Provide the [x, y] coordinate of the cell's center where the given text is located.  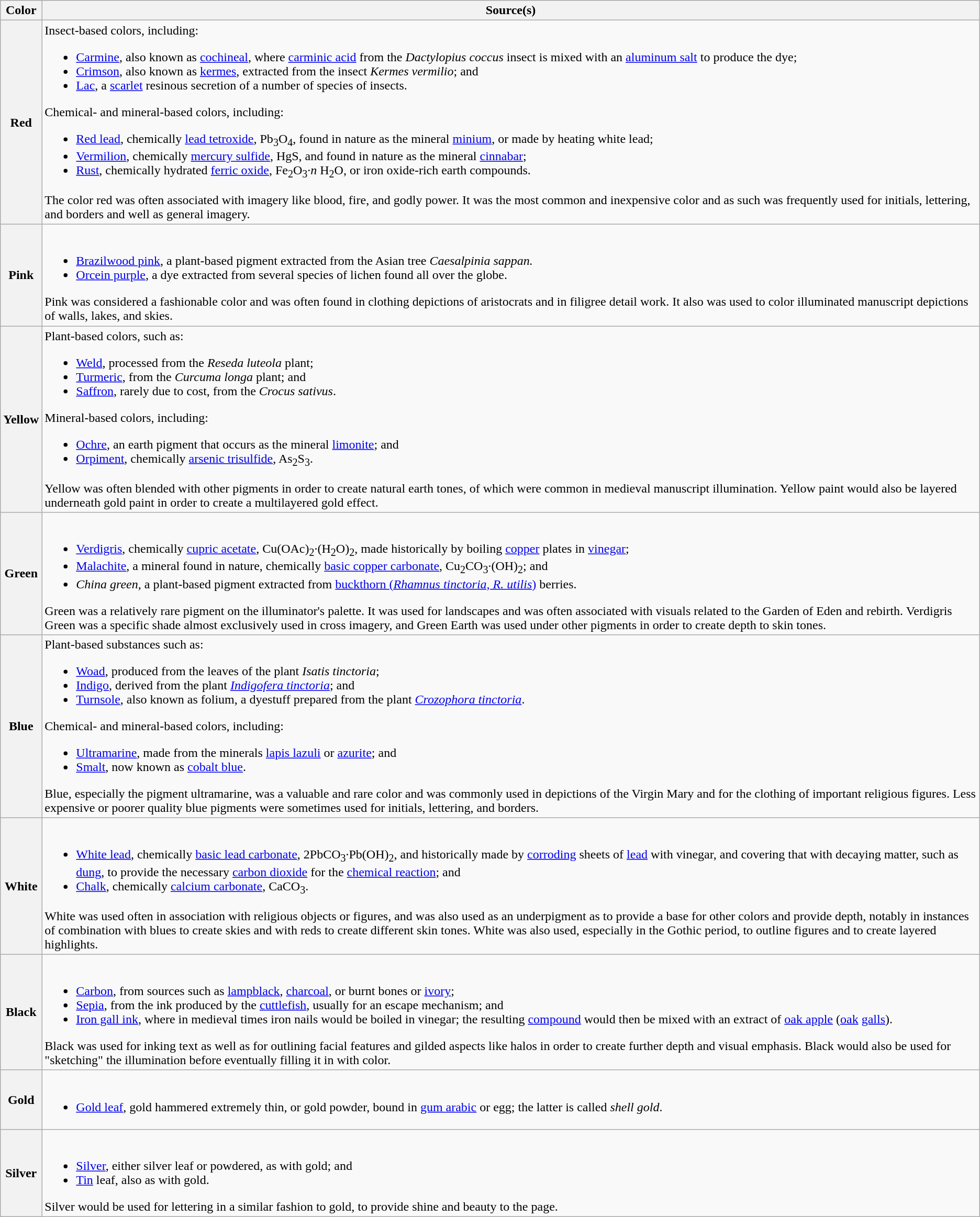
Gold [21, 1099]
Red [21, 122]
White [21, 887]
Blue [21, 726]
Yellow [21, 419]
Gold leaf, gold hammered extremely thin, or gold powder, bound in gum arabic or egg; the latter is called shell gold. [511, 1099]
Source(s) [511, 10]
Color [21, 10]
Pink [21, 275]
Black [21, 1012]
Green [21, 574]
Silver [21, 1173]
